Output the [x, y] coordinate of the center of the cell containing the given text.  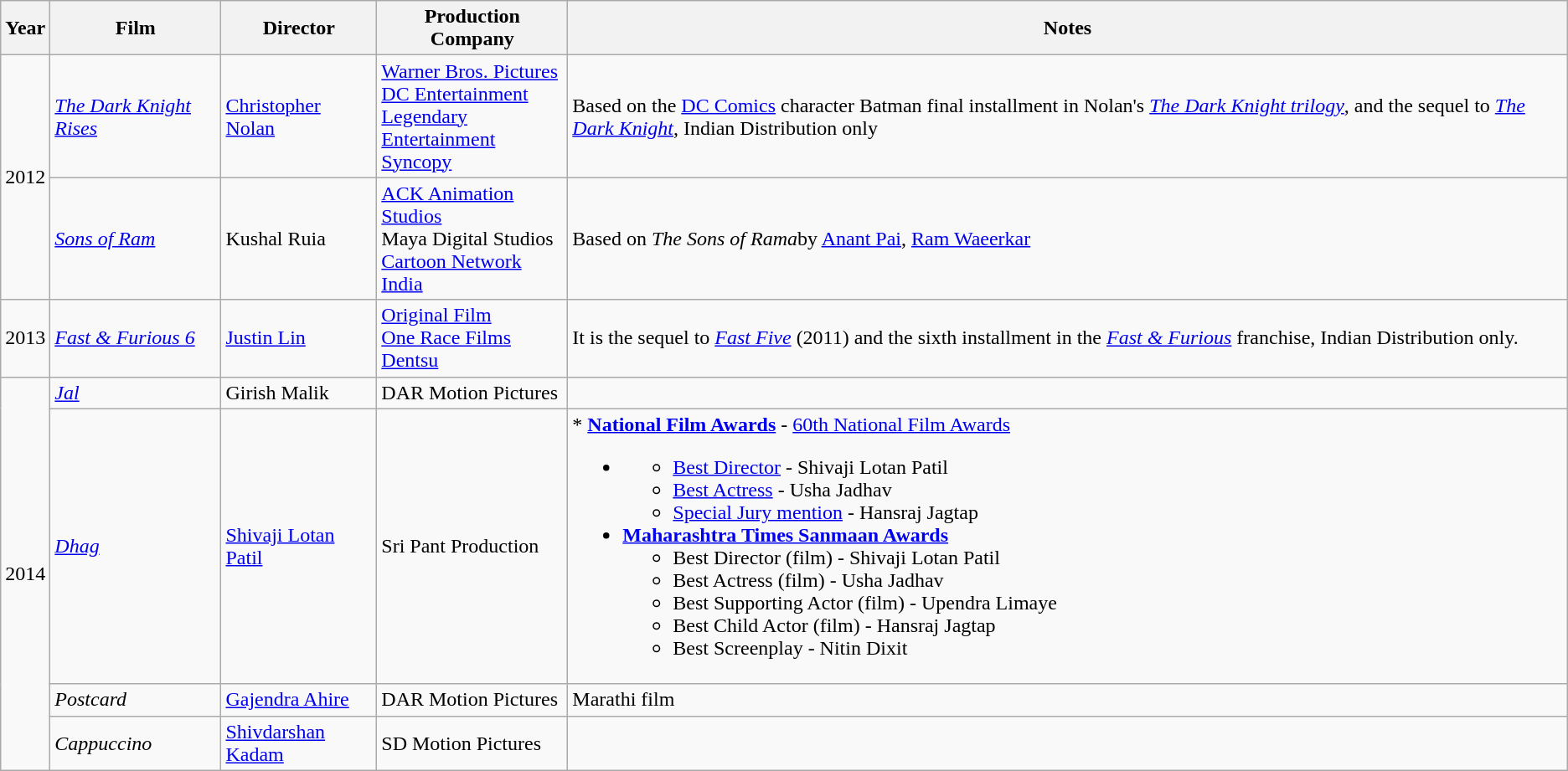
Shivdarshan Kadam [299, 743]
Film [136, 28]
Notes [1067, 28]
Warner Bros. PicturesDC EntertainmentLegendary EntertainmentSyncopy [472, 116]
2014 [25, 573]
ACK Animation StudiosMaya Digital StudiosCartoon Network India [472, 239]
Based on The Sons of Ramaby Anant Pai, Ram Waeerkar [1067, 239]
Justin Lin [299, 338]
The Dark Knight Rises [136, 116]
Kushal Ruia [299, 239]
Year [25, 28]
Shivaji Lotan Patil [299, 546]
Sri Pant Production [472, 546]
Production Company [472, 28]
It is the sequel to Fast Five (2011) and the sixth installment in the Fast & Furious franchise, Indian Distribution only. [1067, 338]
2013 [25, 338]
Girish Malik [299, 393]
Jal [136, 393]
Postcard [136, 700]
Dhag [136, 546]
Gajendra Ahire [299, 700]
2012 [25, 177]
Christopher Nolan [299, 116]
Fast & Furious 6 [136, 338]
SD Motion Pictures [472, 743]
Original FilmOne Race FilmsDentsu [472, 338]
Cappuccino [136, 743]
Sons of Ram [136, 239]
Director [299, 28]
Marathi film [1067, 700]
